Provide the (x, y) coordinate of the cell's center where the given text is located.  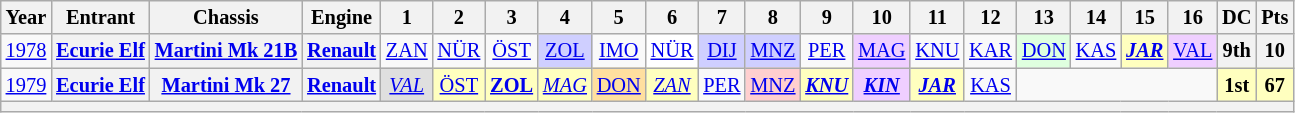
DC (1236, 17)
Martini Mk 21B (226, 51)
14 (1096, 17)
12 (990, 17)
15 (1144, 17)
2 (460, 17)
KIN (882, 85)
Engine (342, 17)
16 (1192, 17)
DIJ (722, 51)
7 (722, 17)
Chassis (226, 17)
1st (1236, 85)
13 (1044, 17)
1979 (26, 85)
Year (26, 17)
3 (512, 17)
8 (772, 17)
Entrant (100, 17)
4 (565, 17)
9th (1236, 51)
1 (407, 17)
IMO (619, 51)
9 (826, 17)
6 (672, 17)
Martini Mk 27 (226, 85)
KAR (990, 51)
1978 (26, 51)
11 (937, 17)
67 (1274, 85)
5 (619, 17)
Pts (1274, 17)
